Capture the cell that displays the provided text and extract its [X, Y] central coordinate. 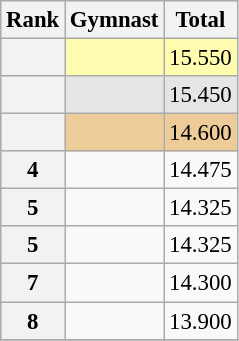
15.450 [200, 95]
7 [33, 283]
14.475 [200, 170]
Gymnast [114, 20]
14.600 [200, 133]
4 [33, 170]
Rank [33, 20]
14.300 [200, 283]
13.900 [200, 321]
Total [200, 20]
8 [33, 321]
15.550 [200, 58]
